Pinpoint the cell where the given text exists, returning its [X, Y] midpoint coordinate. 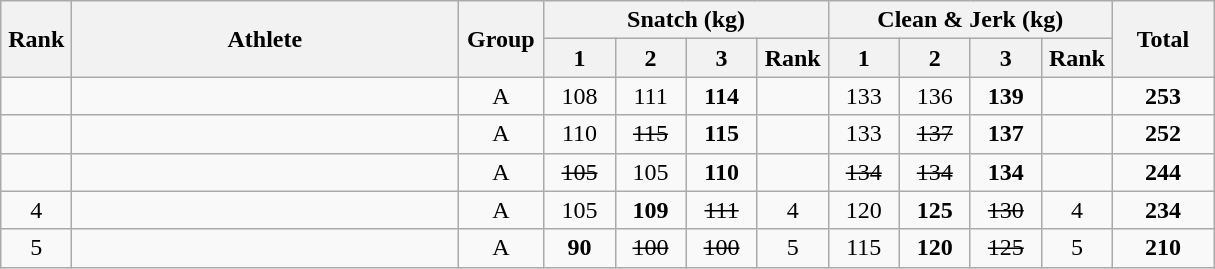
130 [1006, 210]
210 [1162, 248]
253 [1162, 96]
Clean & Jerk (kg) [970, 20]
244 [1162, 172]
108 [580, 96]
136 [934, 96]
Athlete [265, 39]
90 [580, 248]
139 [1006, 96]
109 [650, 210]
Group [501, 39]
Total [1162, 39]
252 [1162, 134]
Snatch (kg) [686, 20]
114 [722, 96]
234 [1162, 210]
